From the cell containing the given text, extract its center point as [X, Y] coordinate. 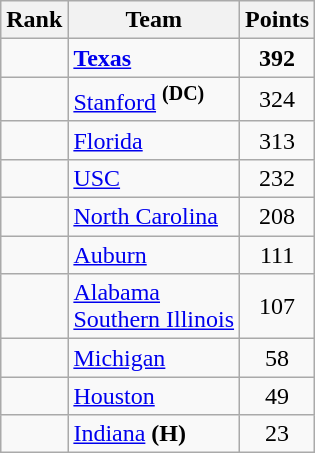
313 [278, 140]
North Carolina [154, 217]
58 [278, 358]
111 [278, 255]
Indiana (H) [154, 434]
23 [278, 434]
324 [278, 100]
392 [278, 58]
Points [278, 20]
Michigan [154, 358]
49 [278, 396]
208 [278, 217]
Florida [154, 140]
232 [278, 178]
USC [154, 178]
Texas [154, 58]
Stanford (DC) [154, 100]
Houston [154, 396]
Rank [34, 20]
Team [154, 20]
Auburn [154, 255]
AlabamaSouthern Illinois [154, 306]
107 [278, 306]
